For the text-containing cell, return its midpoint in [x, y] coordinate format. 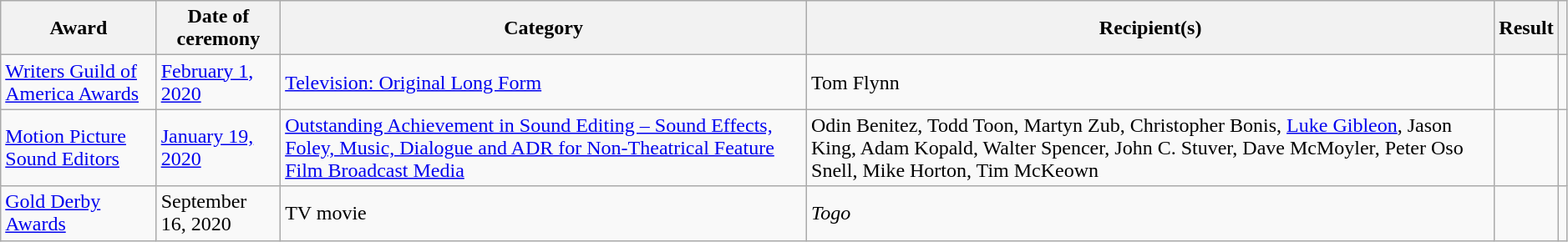
Recipient(s) [1151, 28]
February 1, 2020 [219, 82]
January 19, 2020 [219, 148]
Date of ceremony [219, 28]
Gold Derby Awards [79, 214]
Award [79, 28]
Category [544, 28]
Television: Original Long Form [544, 82]
Outstanding Achievement in Sound Editing – Sound Effects, Foley, Music, Dialogue and ADR for Non-Theatrical Feature Film Broadcast Media [544, 148]
Togo [1151, 214]
Motion Picture Sound Editors [79, 148]
Tom Flynn [1151, 82]
Result [1526, 28]
September 16, 2020 [219, 214]
Writers Guild of America Awards [79, 82]
TV movie [544, 214]
